Return (x, y) of the center of cell containing provided text 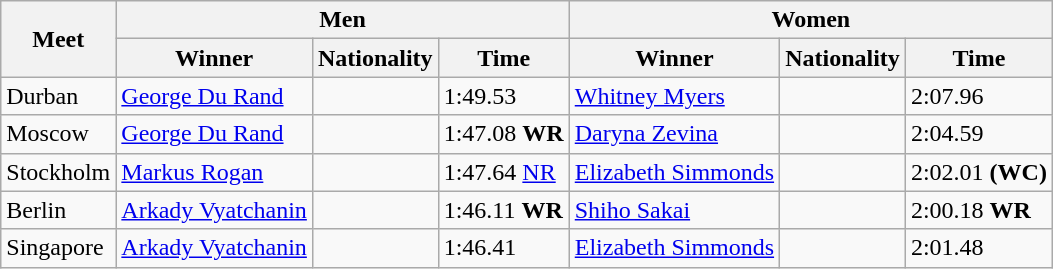
1:46.41 (504, 248)
Meet (58, 39)
2:01.48 (978, 248)
Moscow (58, 134)
2:02.01 (WC) (978, 172)
Durban (58, 96)
1:47.08 WR (504, 134)
1:47.64 NR (504, 172)
Berlin (58, 210)
2:00.18 WR (978, 210)
Whitney Myers (674, 96)
Stockholm (58, 172)
Singapore (58, 248)
Daryna Zevina (674, 134)
Markus Rogan (214, 172)
1:49.53 (504, 96)
Women (810, 20)
2:07.96 (978, 96)
Men (342, 20)
1:46.11 WR (504, 210)
2:04.59 (978, 134)
Shiho Sakai (674, 210)
